For the text-containing cell, return its midpoint in (x, y) coordinate format. 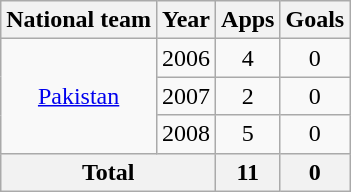
4 (248, 58)
Year (186, 20)
Apps (248, 20)
2 (248, 96)
11 (248, 172)
2006 (186, 58)
5 (248, 134)
Total (108, 172)
2008 (186, 134)
National team (79, 20)
2007 (186, 96)
Pakistan (79, 96)
Goals (315, 20)
